Search for the cell housing the specified text and yield its [x, y] center coordinate. 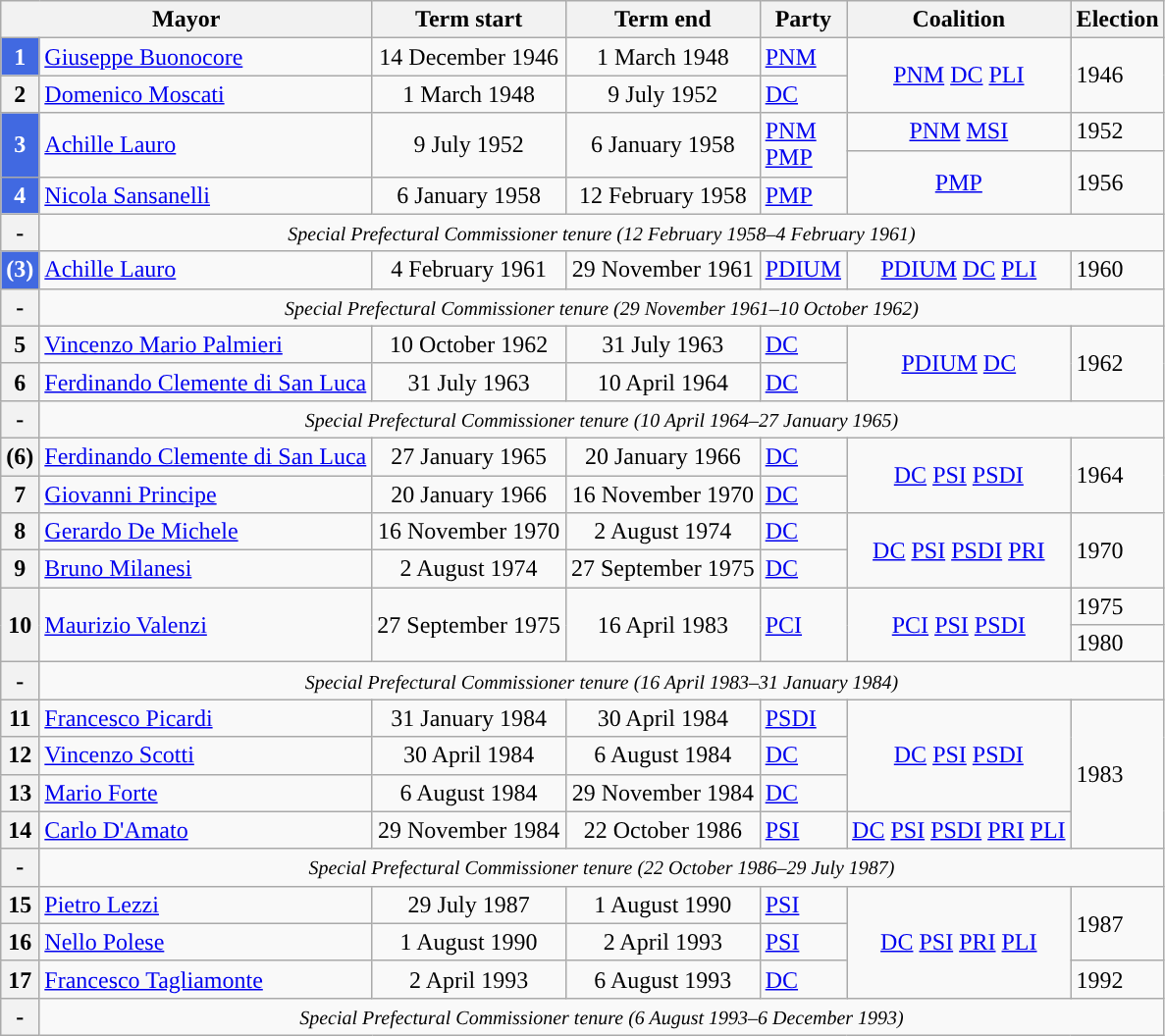
PCI PSI PSDI [959, 625]
29 July 1987 [469, 905]
12 February 1958 [662, 195]
Term start [469, 20]
PDIUM DC [959, 363]
1987 [1117, 923]
PNM DC PLI [959, 76]
1956 [1117, 182]
11 [20, 718]
Giovanni Principe [206, 493]
Vincenzo Mario Palmieri [206, 344]
13 [20, 793]
29 November 1961 [662, 270]
Gerardo De Michele [206, 532]
14 [20, 830]
16 [20, 942]
1975 [1117, 606]
PDIUM DC PLI [959, 270]
Domenico Moscati [206, 94]
1946 [1117, 76]
Bruno Milanesi [206, 569]
Pietro Lezzi [206, 905]
1964 [1117, 475]
1992 [1117, 979]
4 [20, 195]
5 [20, 344]
(6) [20, 456]
PNM [803, 57]
27 January 1965 [469, 456]
PDIUM [803, 270]
Special Prefectural Commissioner tenure (12 February 1958–4 February 1961) [602, 233]
1970 [1117, 550]
Francesco Picardi [206, 718]
1960 [1117, 270]
4 February 1961 [469, 270]
Special Prefectural Commissioner tenure (29 November 1961–10 October 1962) [602, 307]
17 [20, 979]
Nello Polese [206, 942]
DC PSI PRI PLI [959, 942]
Maurizio Valenzi [206, 625]
Francesco Tagliamonte [206, 979]
Special Prefectural Commissioner tenure (10 April 1964–27 January 1965) [602, 419]
PCI [803, 625]
7 [20, 493]
10 [20, 625]
DC PSI PSDI PRI PLI [959, 830]
22 October 1986 [662, 830]
14 December 1946 [469, 57]
Mario Forte [206, 793]
1 [20, 57]
8 [20, 532]
(3) [20, 270]
1983 [1117, 774]
16 April 1983 [662, 625]
Vincenzo Scotti [206, 755]
Giuseppe Buonocore [206, 57]
Nicola Sansanelli [206, 195]
Special Prefectural Commissioner tenure (16 April 1983–31 January 1984) [602, 681]
Election [1117, 20]
Term end [662, 20]
Party [803, 20]
10 April 1964 [662, 382]
10 October 1962 [469, 344]
PNM MSI [959, 131]
6 August 1993 [662, 979]
15 [20, 905]
6 [20, 382]
DC PSI PSDI PRI [959, 550]
PSDI [803, 718]
9 [20, 569]
12 [20, 755]
Special Prefectural Commissioner tenure (22 October 1986–29 July 1987) [602, 867]
Carlo D'Amato [206, 830]
Special Prefectural Commissioner tenure (6 August 1993–6 December 1993) [602, 1016]
2 [20, 94]
1980 [1117, 644]
1952 [1117, 131]
Mayor [186, 20]
PNMPMP [803, 145]
Coalition [959, 20]
1962 [1117, 363]
3 [20, 145]
31 January 1984 [469, 718]
